Return the (X, Y) coordinate for the center point of the cell that contains the specified text.  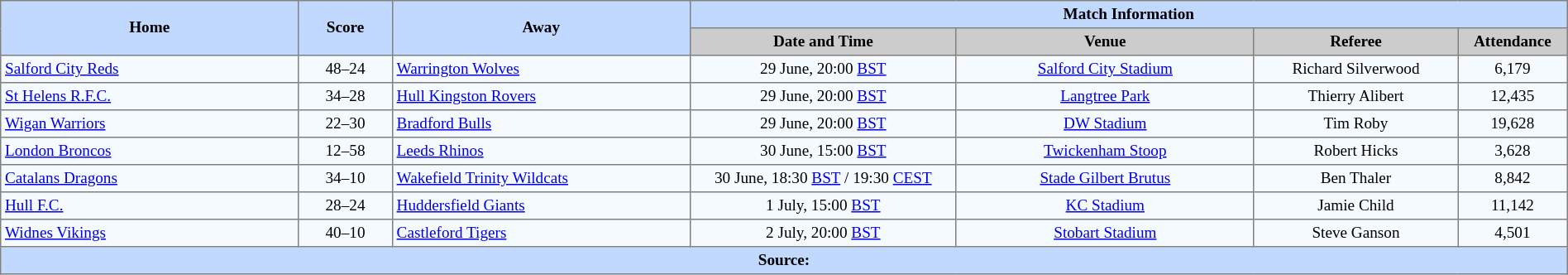
Catalans Dragons (150, 179)
KC Stadium (1105, 205)
Ben Thaler (1355, 179)
Thierry Alibert (1355, 96)
6,179 (1513, 70)
Referee (1355, 41)
40–10 (346, 234)
48–24 (346, 70)
Score (346, 28)
Match Information (1128, 15)
Away (541, 28)
Date and Time (823, 41)
Wakefield Trinity Wildcats (541, 179)
Home (150, 28)
4,501 (1513, 234)
22–30 (346, 124)
8,842 (1513, 179)
Richard Silverwood (1355, 70)
Attendance (1513, 41)
London Broncos (150, 151)
Stobart Stadium (1105, 234)
Salford City Stadium (1105, 70)
Hull Kingston Rovers (541, 96)
Warrington Wolves (541, 70)
34–28 (346, 96)
11,142 (1513, 205)
12–58 (346, 151)
Castleford Tigers (541, 234)
Twickenham Stoop (1105, 151)
30 June, 15:00 BST (823, 151)
Venue (1105, 41)
Huddersfield Giants (541, 205)
Widnes Vikings (150, 234)
Robert Hicks (1355, 151)
Wigan Warriors (150, 124)
34–10 (346, 179)
Jamie Child (1355, 205)
1 July, 15:00 BST (823, 205)
Tim Roby (1355, 124)
28–24 (346, 205)
Source: (784, 260)
DW Stadium (1105, 124)
19,628 (1513, 124)
30 June, 18:30 BST / 19:30 CEST (823, 179)
Hull F.C. (150, 205)
2 July, 20:00 BST (823, 234)
12,435 (1513, 96)
Salford City Reds (150, 70)
Leeds Rhinos (541, 151)
St Helens R.F.C. (150, 96)
Langtree Park (1105, 96)
Bradford Bulls (541, 124)
3,628 (1513, 151)
Stade Gilbert Brutus (1105, 179)
Steve Ganson (1355, 234)
